For the text-containing cell, return its midpoint in [x, y] coordinate format. 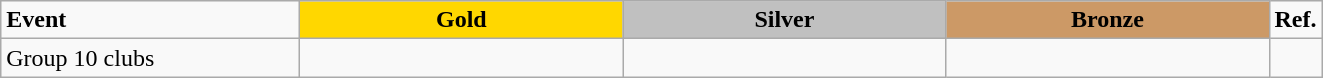
Gold [462, 20]
Ref. [1296, 20]
Group 10 clubs [150, 58]
Silver [784, 20]
Event [150, 20]
Bronze [1108, 20]
